Provide the (X, Y) coordinate of the cell's center where the given text is located.  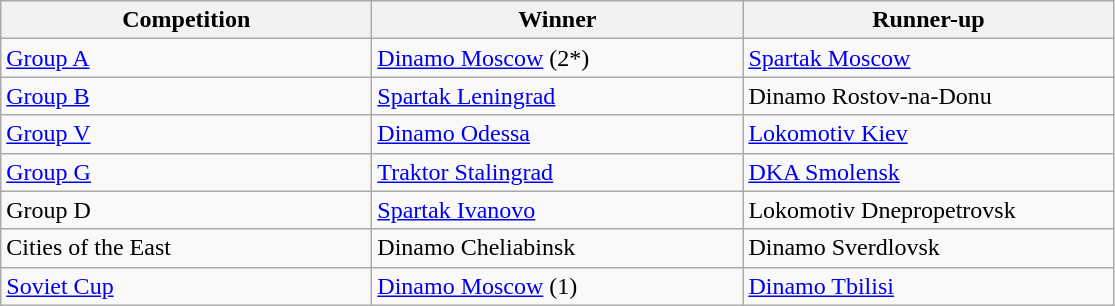
Lokomotiv Dnepropetrovsk (928, 210)
Dinamo Tbilisi (928, 286)
Spartak Leningrad (558, 96)
Group B (186, 96)
Group G (186, 172)
Spartak Ivanovo (558, 210)
Group D (186, 210)
Winner (558, 20)
Runner-up (928, 20)
Soviet Cup (186, 286)
Dinamo Sverdlovsk (928, 248)
Cities of the East (186, 248)
Dinamo Odessa (558, 134)
Group V (186, 134)
Dinamo Moscow (1) (558, 286)
DKA Smolensk (928, 172)
Competition (186, 20)
Spartak Moscow (928, 58)
Dinamo Rostov-na-Donu (928, 96)
Dinamo Cheliabinsk (558, 248)
Traktor Stalingrad (558, 172)
Group A (186, 58)
Lokomotiv Kiev (928, 134)
Dinamo Moscow (2*) (558, 58)
